Return the (X, Y) coordinate for the center point of the cell that contains the specified text.  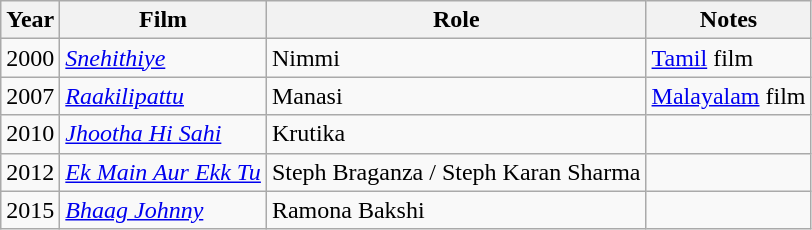
Notes (728, 20)
Bhaag Johnny (164, 210)
Year (30, 20)
Ek Main Aur Ekk Tu (164, 172)
Nimmi (456, 58)
2010 (30, 134)
2000 (30, 58)
Raakilipattu (164, 96)
Role (456, 20)
2012 (30, 172)
Malayalam film (728, 96)
Tamil film (728, 58)
Steph Braganza / Steph Karan Sharma (456, 172)
Snehithiye (164, 58)
Manasi (456, 96)
Jhootha Hi Sahi (164, 134)
2015 (30, 210)
Film (164, 20)
Krutika (456, 134)
Ramona Bakshi (456, 210)
2007 (30, 96)
